Scan for the cell matching the given text and deliver its (X, Y) coordinate at center. 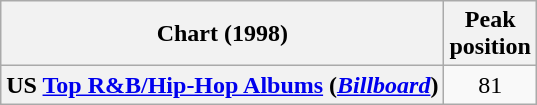
Chart (1998) (222, 34)
Peakposition (490, 34)
US Top R&B/Hip-Hop Albums (Billboard) (222, 85)
81 (490, 85)
